Provide the [x, y] coordinate of the cell's center where the given text is located.  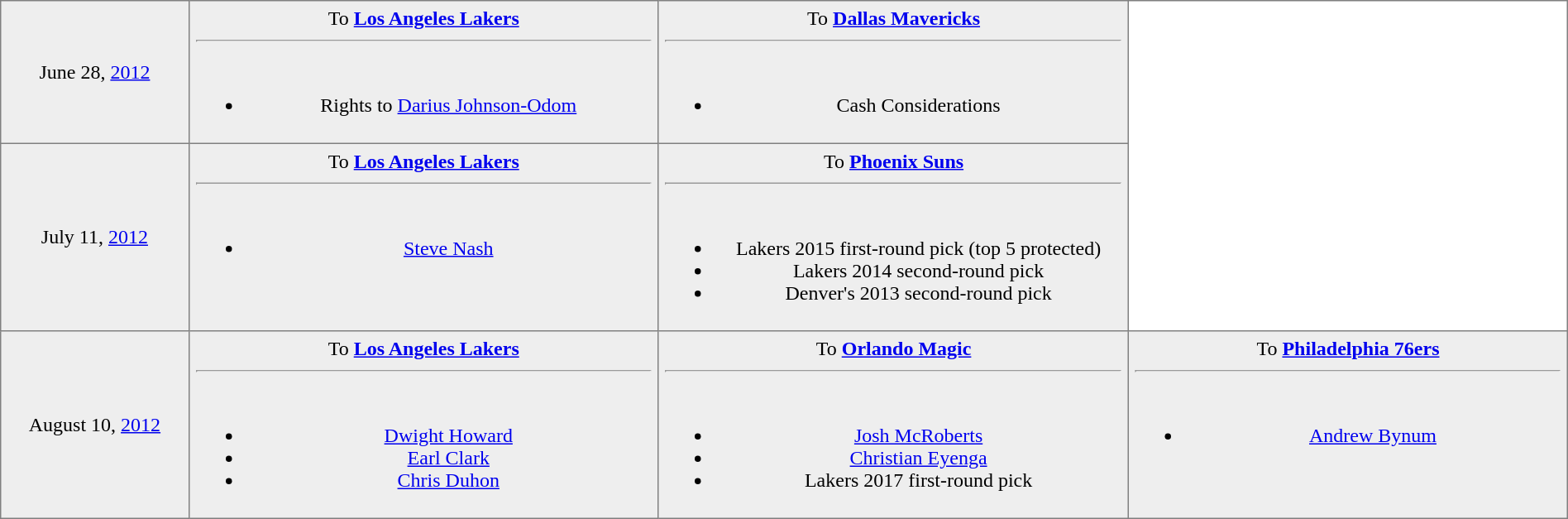
To Los Angeles LakersSteve Nash [423, 237]
To Orlando MagicJosh McRobertsChristian EyengaLakers 2017 first-round pick [893, 425]
August 10, 2012 [94, 425]
To Phoenix SunsLakers 2015 first-round pick (top 5 protected)Lakers 2014 second-round pickDenver's 2013 second-round pick [893, 237]
To Los Angeles LakersDwight HowardEarl ClarkChris Duhon [423, 425]
To Dallas MavericksCash Considerations [893, 72]
To Philadelphia 76ersAndrew Bynum [1348, 425]
To Los Angeles LakersRights to Darius Johnson-Odom [423, 72]
July 11, 2012 [94, 237]
June 28, 2012 [94, 72]
